Find where the given text appears and provide that cell's center as [X, Y] coordinate. 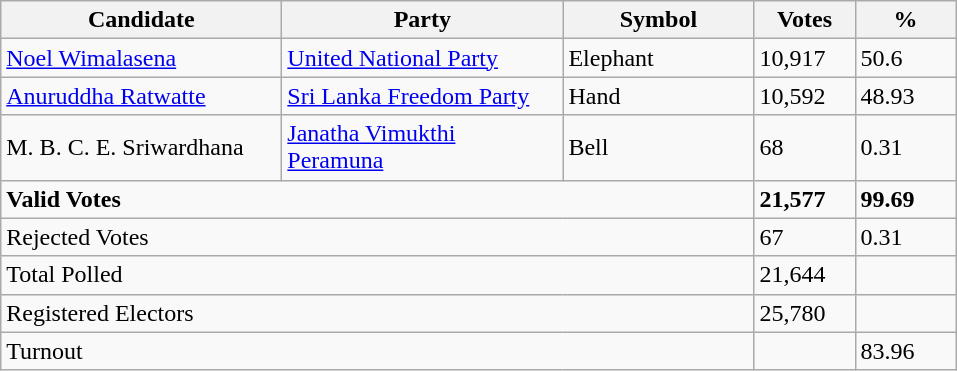
United National Party [422, 58]
Bell [658, 148]
48.93 [906, 96]
10,592 [804, 96]
25,780 [804, 313]
Noel Wimalasena [142, 58]
50.6 [906, 58]
Anuruddha Ratwatte [142, 96]
Valid Votes [378, 199]
Rejected Votes [378, 237]
67 [804, 237]
83.96 [906, 351]
Registered Electors [378, 313]
Sri Lanka Freedom Party [422, 96]
21,577 [804, 199]
21,644 [804, 275]
99.69 [906, 199]
Hand [658, 96]
Symbol [658, 20]
10,917 [804, 58]
Votes [804, 20]
Janatha Vimukthi Peramuna [422, 148]
% [906, 20]
M. B. C. E. Sriwardhana [142, 148]
Total Polled [378, 275]
Turnout [378, 351]
Party [422, 20]
Elephant [658, 58]
68 [804, 148]
Candidate [142, 20]
